Determine the [x, y] coordinate at the center of the cell enclosing the given text.  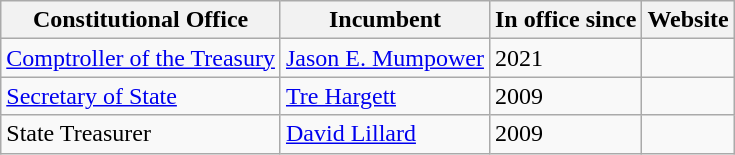
David Lillard [384, 134]
2021 [565, 58]
Secretary of State [141, 96]
Jason E. Mumpower [384, 58]
Tre Hargett [384, 96]
State Treasurer [141, 134]
In office since [565, 20]
Constitutional Office [141, 20]
Incumbent [384, 20]
Comptroller of the Treasury [141, 58]
Website [688, 20]
